Search for the cell housing the specified text and yield its [X, Y] center coordinate. 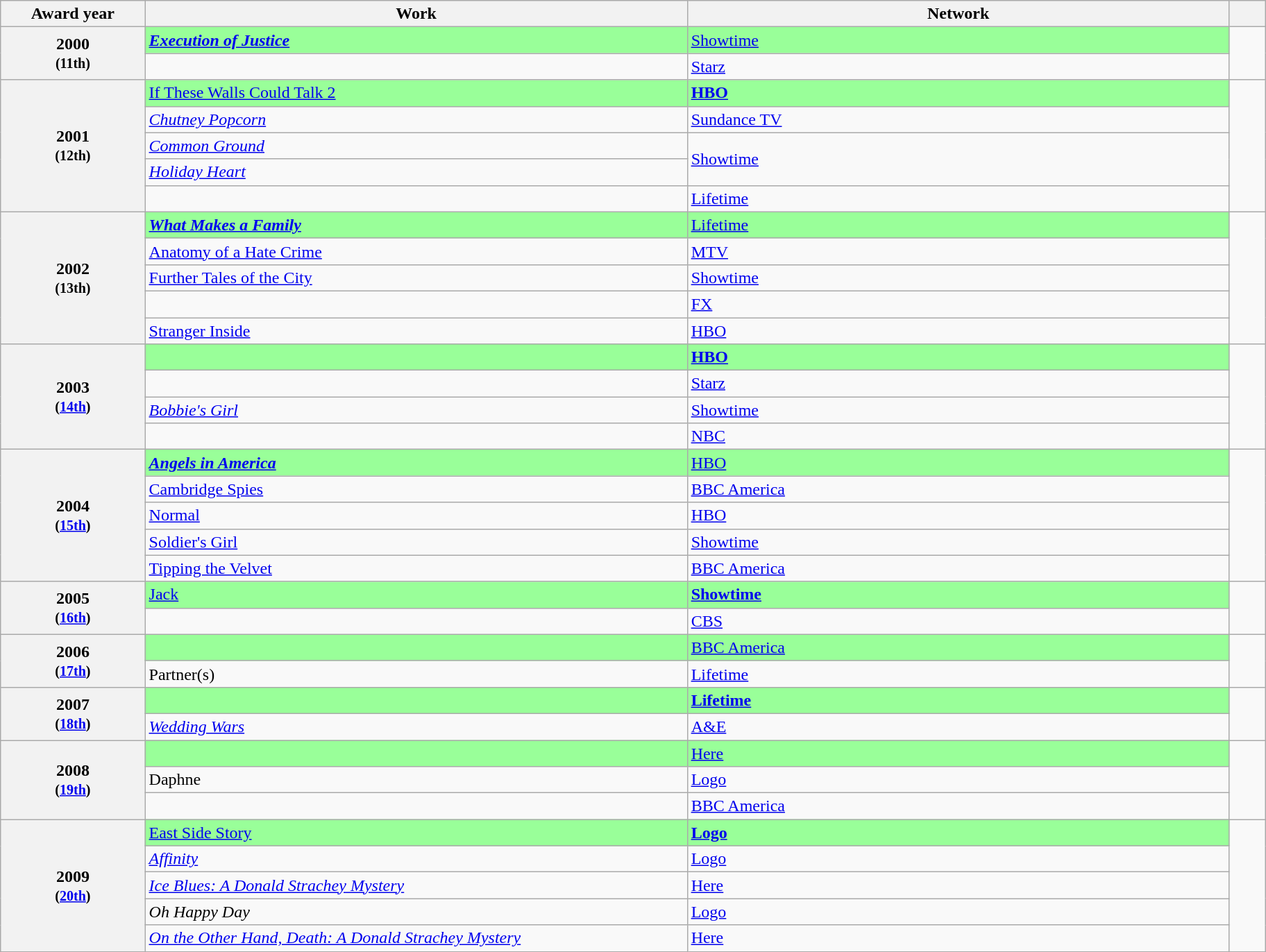
2009(20th) [73, 885]
2006(17th) [73, 661]
Ice Blues: A Donald Strachey Mystery [416, 885]
Soldier's Girl [416, 542]
Tipping the Velvet [416, 568]
On the Other Hand, Death: A Donald Strachey Mystery [416, 938]
Oh Happy Day [416, 912]
2002(13th) [73, 278]
A&E [958, 726]
Chutney Popcorn [416, 119]
2001(12th) [73, 146]
Daphne [416, 780]
Affinity [416, 859]
Work [416, 14]
Stranger Inside [416, 331]
Normal [416, 516]
Network [958, 14]
MTV [958, 251]
East Side Story [416, 833]
Further Tales of the City [416, 278]
Partner(s) [416, 674]
Award year [73, 14]
2003(14th) [73, 397]
What Makes a Family [416, 225]
Bobbie's Girl [416, 410]
Holiday Heart [416, 172]
CBS [958, 621]
Execution of Justice [416, 40]
Jack [416, 595]
2007(18th) [73, 713]
Wedding Wars [416, 726]
Sundance TV [958, 119]
2005(16th) [73, 608]
Anatomy of a Hate Crime [416, 251]
Cambridge Spies [416, 489]
If These Walls Could Talk 2 [416, 93]
2000(11th) [73, 53]
Angels in America [416, 463]
2008(19th) [73, 779]
NBC [958, 436]
2004(15th) [73, 516]
Common Ground [416, 146]
FX [958, 304]
